Detect which cell encompasses the target text, then output its (x, y) center coordinate. 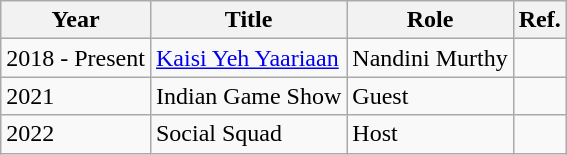
Social Squad (248, 134)
2021 (76, 96)
Host (430, 134)
Role (430, 20)
Ref. (540, 20)
Nandini Murthy (430, 58)
2022 (76, 134)
Kaisi Yeh Yaariaan (248, 58)
Title (248, 20)
Guest (430, 96)
Indian Game Show (248, 96)
2018 - Present (76, 58)
Year (76, 20)
